Locate the cell with the specified text and output its (x, y) center coordinate. 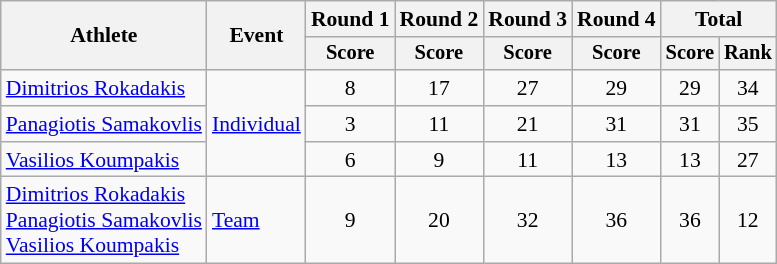
Round 3 (528, 19)
Individual (256, 124)
8 (350, 88)
34 (748, 88)
Athlete (104, 36)
20 (440, 220)
Vasilios Koumpakis (104, 160)
Round 4 (616, 19)
Round 2 (440, 19)
12 (748, 220)
35 (748, 124)
Team (256, 220)
32 (528, 220)
21 (528, 124)
Rank (748, 54)
Panagiotis Samakovlis (104, 124)
Dimitrios RokadakisPanagiotis SamakovlisVasilios Koumpakis (104, 220)
Total (719, 19)
Round 1 (350, 19)
6 (350, 160)
3 (350, 124)
Event (256, 36)
17 (440, 88)
Dimitrios Rokadakis (104, 88)
